Scan for the cell matching the given text and deliver its [x, y] coordinate at center. 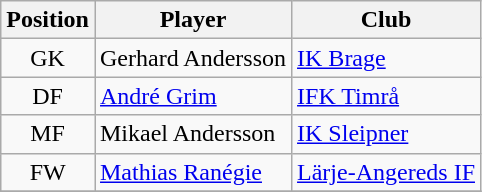
DF [48, 96]
Position [48, 20]
IFK Timrå [386, 96]
FW [48, 172]
IK Brage [386, 58]
Mikael Andersson [192, 134]
Lärje-Angereds IF [386, 172]
Gerhard Andersson [192, 58]
Mathias Ranégie [192, 172]
MF [48, 134]
Player [192, 20]
GK [48, 58]
André Grim [192, 96]
IK Sleipner [386, 134]
Club [386, 20]
